Locate the cell with the specified text and output its [x, y] center coordinate. 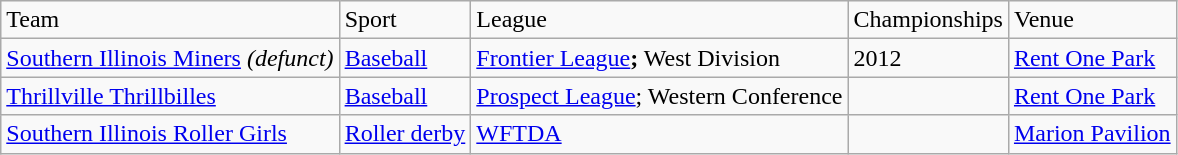
Roller derby [405, 134]
Sport [405, 20]
WFTDA [660, 134]
Venue [1092, 20]
League [660, 20]
Thrillville Thrillbilles [170, 96]
Frontier League; West Division [660, 58]
Marion Pavilion [1092, 134]
Southern Illinois Miners (defunct) [170, 58]
Championships [928, 20]
Prospect League; Western Conference [660, 96]
Southern Illinois Roller Girls [170, 134]
Team [170, 20]
2012 [928, 58]
